Return [X, Y] of the center of cell containing provided text 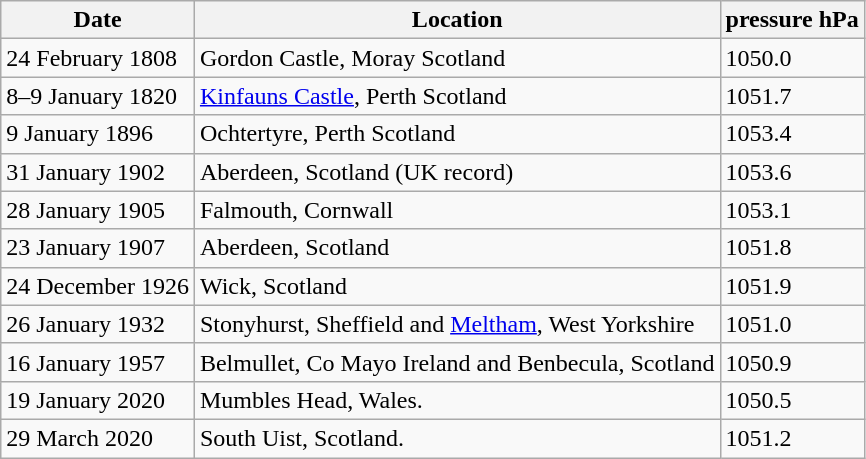
23 January 1907 [98, 248]
1050.0 [792, 58]
Aberdeen, Scotland [457, 248]
9 January 1896 [98, 134]
1051.2 [792, 438]
1051.0 [792, 324]
1051.7 [792, 96]
1053.4 [792, 134]
Aberdeen, Scotland (UK record) [457, 172]
Ochtertyre, Perth Scotland [457, 134]
16 January 1957 [98, 362]
1051.9 [792, 286]
Kinfauns Castle, Perth Scotland [457, 96]
1050.5 [792, 400]
Wick, Scotland [457, 286]
1053.1 [792, 210]
Stonyhurst, Sheffield and Meltham, West Yorkshire [457, 324]
Date [98, 20]
24 February 1808 [98, 58]
24 December 1926 [98, 286]
1050.9 [792, 362]
8–9 January 1820 [98, 96]
19 January 2020 [98, 400]
Falmouth, Cornwall [457, 210]
31 January 1902 [98, 172]
29 March 2020 [98, 438]
Gordon Castle, Moray Scotland [457, 58]
1051.8 [792, 248]
pressure hPa [792, 20]
South Uist, Scotland. [457, 438]
26 January 1932 [98, 324]
1053.6 [792, 172]
Mumbles Head, Wales. [457, 400]
28 January 1905 [98, 210]
Location [457, 20]
Belmullet, Co Mayo Ireland and Benbecula, Scotland [457, 362]
